Return (X, Y) of the center of cell containing provided text 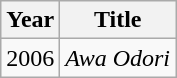
2006 (30, 58)
Awa Odori (118, 58)
Year (30, 20)
Title (118, 20)
